Find where the given text appears and provide that cell's center as (X, Y) coordinate. 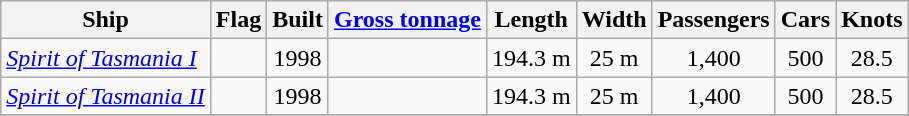
Spirit of Tasmania I (106, 58)
Cars (805, 20)
Knots (872, 20)
Ship (106, 20)
Length (531, 20)
Built (298, 20)
Width (614, 20)
Spirit of Tasmania II (106, 96)
Flag (238, 20)
Gross tonnage (407, 20)
Passengers (714, 20)
